From the cell containing the given text, extract its center point as (X, Y) coordinate. 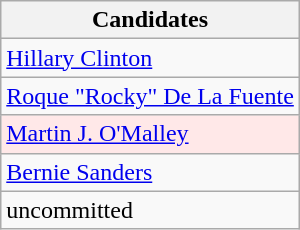
Hillary Clinton (150, 58)
Bernie Sanders (150, 172)
Candidates (150, 20)
uncommitted (150, 210)
Roque "Rocky" De La Fuente (150, 96)
Martin J. O'Malley (150, 134)
